For the text-containing cell, return its midpoint in (X, Y) coordinate format. 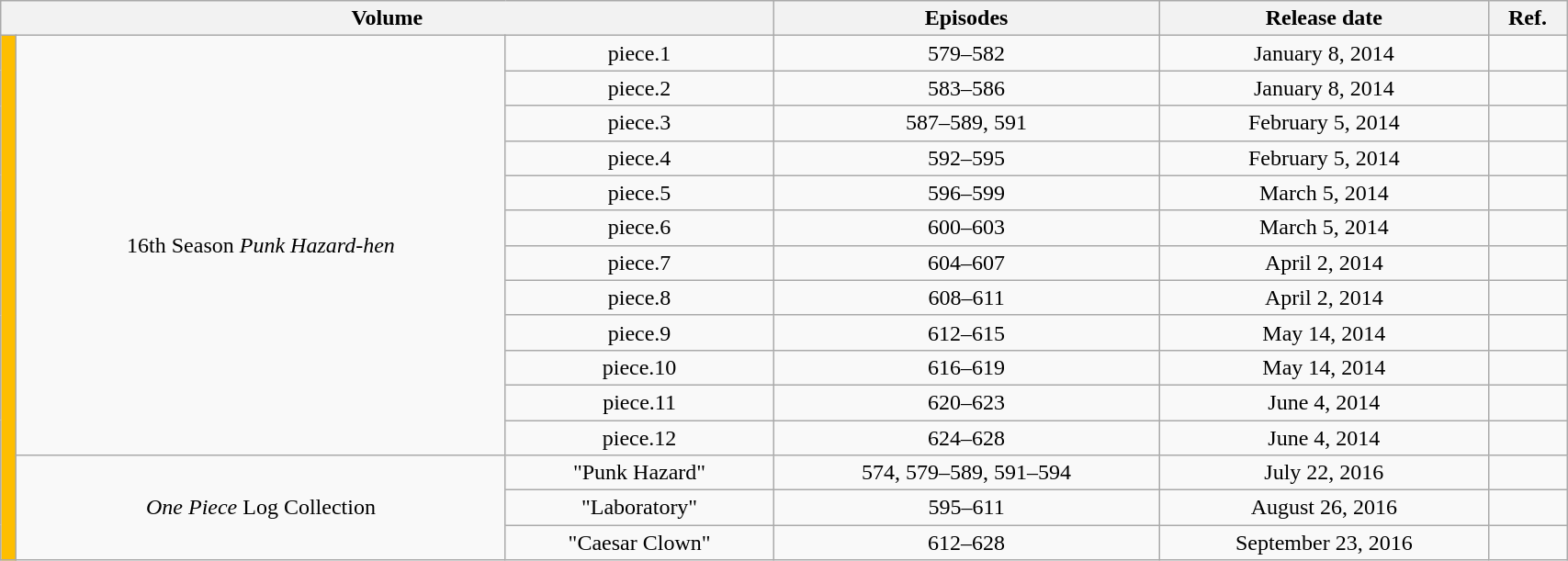
piece.12 (639, 438)
596–599 (966, 193)
Ref. (1527, 18)
579–582 (966, 53)
piece.2 (639, 88)
587–589, 591 (966, 123)
Release date (1324, 18)
piece.6 (639, 228)
612–628 (966, 543)
August 26, 2016 (1324, 508)
620–623 (966, 402)
piece.10 (639, 367)
piece.7 (639, 263)
September 23, 2016 (1324, 543)
piece.1 (639, 53)
"Caesar Clown" (639, 543)
600–603 (966, 228)
592–595 (966, 158)
Episodes (966, 18)
piece.9 (639, 332)
piece.5 (639, 193)
"Laboratory" (639, 508)
July 22, 2016 (1324, 473)
583–586 (966, 88)
piece.11 (639, 402)
624–628 (966, 438)
"Punk Hazard" (639, 473)
574, 579–589, 591–594 (966, 473)
piece.4 (639, 158)
16th Season Punk Hazard-hen (261, 246)
595–611 (966, 508)
piece.3 (639, 123)
608–611 (966, 297)
616–619 (966, 367)
604–607 (966, 263)
piece.8 (639, 297)
One Piece Log Collection (261, 508)
Volume (388, 18)
612–615 (966, 332)
